Find where the given text appears and provide that cell's center as [x, y] coordinate. 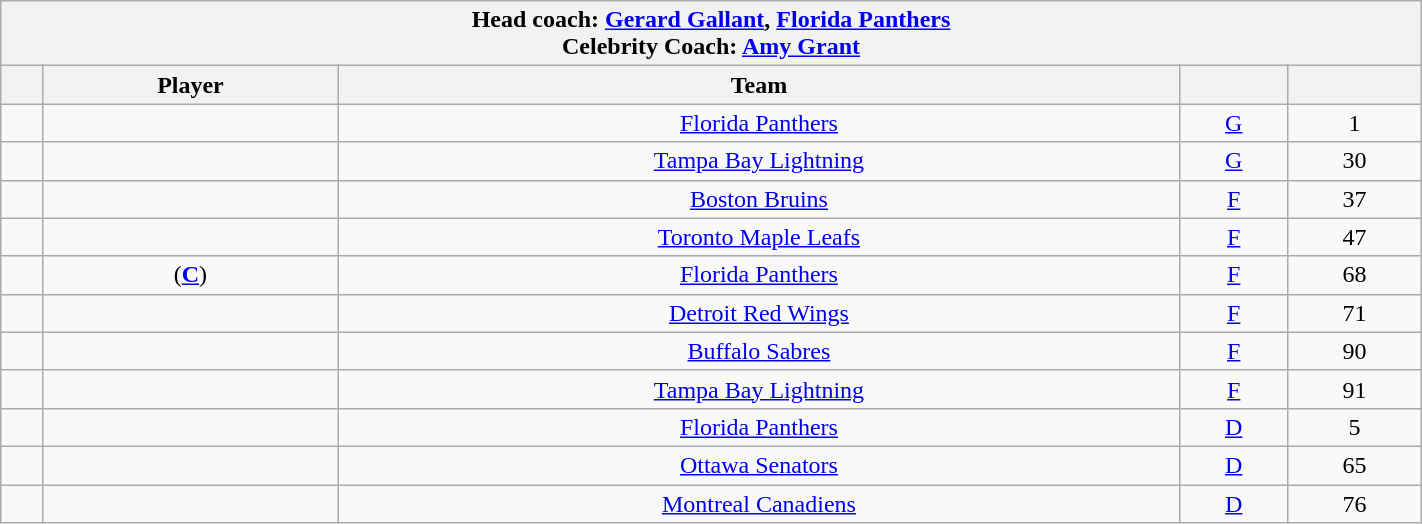
30 [1355, 161]
68 [1355, 275]
5 [1355, 427]
37 [1355, 199]
71 [1355, 313]
47 [1355, 237]
Player [190, 85]
Detroit Red Wings [759, 313]
Buffalo Sabres [759, 351]
Boston Bruins [759, 199]
Team [759, 85]
Montreal Canadiens [759, 503]
Head coach: Gerard Gallant, Florida Panthers Celebrity Coach: Amy Grant [711, 34]
Ottawa Senators [759, 465]
65 [1355, 465]
(C) [190, 275]
76 [1355, 503]
1 [1355, 123]
91 [1355, 389]
90 [1355, 351]
Toronto Maple Leafs [759, 237]
